From the cell containing the given text, extract its center point as [x, y] coordinate. 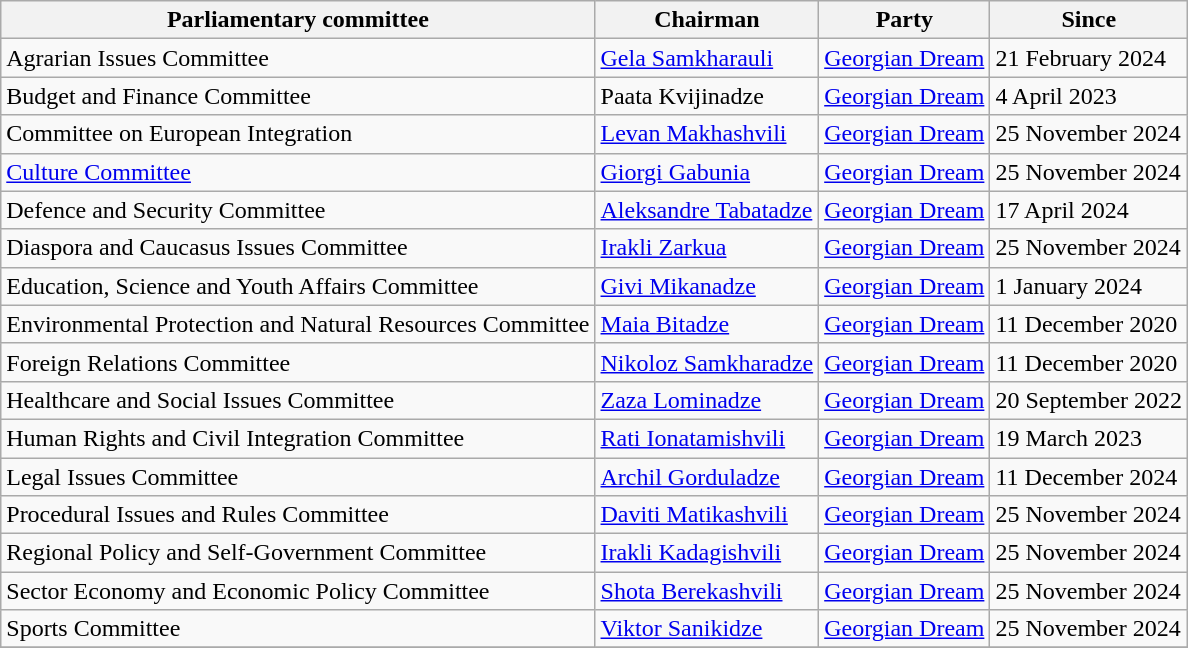
Defence and Security Committee [298, 210]
Culture Committee [298, 172]
Irakli Kadagishvili [707, 553]
Diaspora and Caucasus Issues Committee [298, 248]
Party [904, 20]
Human Rights and Civil Integration Committee [298, 438]
4 April 2023 [1089, 96]
Daviti Matikashvili [707, 515]
Givi Mikanadze [707, 286]
17 April 2024 [1089, 210]
Since [1089, 20]
Rati Ionatamishvili [707, 438]
Giorgi Gabunia [707, 172]
Zaza Lominadze [707, 400]
Procedural Issues and Rules Committee [298, 515]
1 January 2024 [1089, 286]
Healthcare and Social Issues Committee [298, 400]
Chairman [707, 20]
Legal Issues Committee [298, 477]
Parliamentary committee [298, 20]
Maia Bitadze [707, 324]
21 February 2024 [1089, 58]
Foreign Relations Committee [298, 362]
Committee on European Integration [298, 134]
11 December 2024 [1089, 477]
19 March 2023 [1089, 438]
Regional Policy and Self-Government Committee [298, 553]
Archil Gorduladze [707, 477]
Sports Committee [298, 629]
Irakli Zarkua [707, 248]
Environmental Protection and Natural Resources Committee [298, 324]
Nikoloz Samkharadze [707, 362]
Gela Samkharauli [707, 58]
Sector Economy and Economic Policy Committee [298, 591]
Paata Kvijinadze [707, 96]
Education, Science and Youth Affairs Committee [298, 286]
Shota Berekashvili [707, 591]
20 September 2022 [1089, 400]
Agrarian Issues Committee [298, 58]
Viktor Sanikidze [707, 629]
Aleksandre Tabatadze [707, 210]
Levan Makhashvili [707, 134]
Budget and Finance Committee [298, 96]
